Return the (X, Y) coordinate for the center point of the cell that contains the specified text.  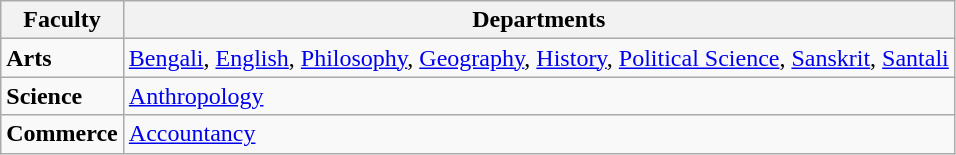
Commerce (62, 134)
Departments (538, 20)
Bengali, English, Philosophy, Geography, History, Political Science, Sanskrit, Santali (538, 58)
Anthropology (538, 96)
Science (62, 96)
Accountancy (538, 134)
Arts (62, 58)
Faculty (62, 20)
